Provide the [x, y] coordinate of the cell's center where the given text is located.  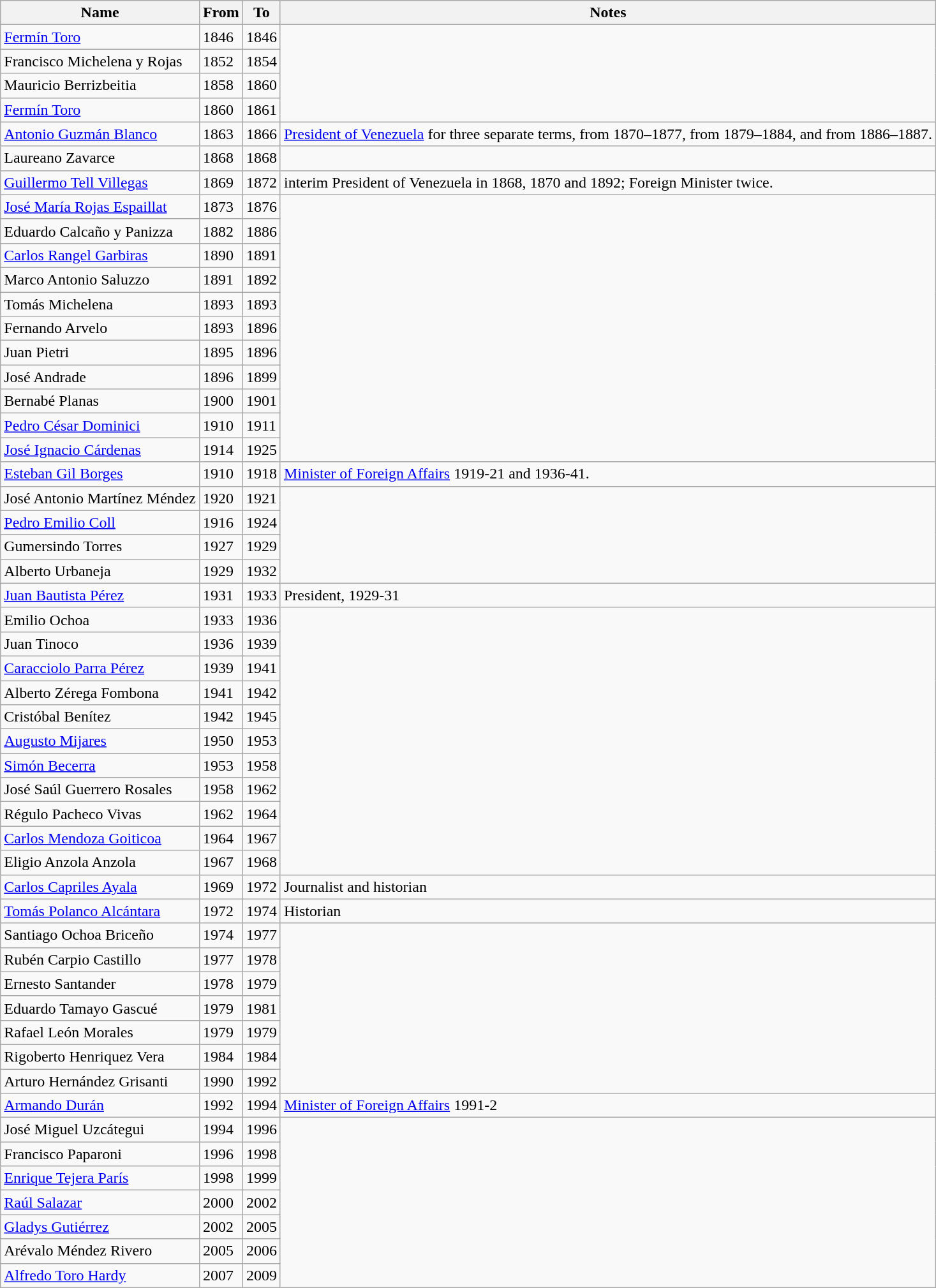
Arturo Hernández Grisanti [100, 1081]
Rubén Carpio Castillo [100, 959]
1886 [262, 231]
Juan Bautista Pérez [100, 595]
1863 [221, 134]
Minister of Foreign Affairs 1919-21 and 1936-41. [607, 474]
1861 [262, 110]
Mauricio Berrizbeitia [100, 85]
Name [100, 13]
1981 [262, 1008]
To [262, 13]
2007 [221, 1275]
Minister of Foreign Affairs 1991-2 [607, 1106]
José Ignacio Cárdenas [100, 450]
1932 [262, 571]
Juan Tinoco [100, 644]
1924 [262, 522]
Juan Pietri [100, 353]
1872 [262, 182]
1916 [221, 522]
Armando Durán [100, 1106]
Esteban Gil Borges [100, 474]
Augusto Mijares [100, 741]
1927 [221, 547]
Marco Antonio Saluzzo [100, 279]
1918 [262, 474]
President of Venezuela for three separate terms, from 1870–1877, from 1879–1884, and from 1886–1887. [607, 134]
Alberto Urbaneja [100, 571]
Laureano Zavarce [100, 158]
Eligio Anzola Anzola [100, 862]
1999 [262, 1178]
President, 1929-31 [607, 595]
1895 [221, 353]
Alfredo Toro Hardy [100, 1275]
Rafael León Morales [100, 1032]
1945 [262, 717]
Pedro César Dominici [100, 426]
Caracciolo Parra Pérez [100, 668]
1899 [262, 377]
1969 [221, 887]
1852 [221, 61]
Tomás Polanco Alcántara [100, 911]
1876 [262, 207]
1950 [221, 741]
Eduardo Tamayo Gascué [100, 1008]
Santiago Ochoa Briceño [100, 935]
Alberto Zérega Fombona [100, 692]
Bernabé Planas [100, 401]
José María Rojas Espaillat [100, 207]
1990 [221, 1081]
1854 [262, 61]
Emilio Ochoa [100, 619]
Guillermo Tell Villegas [100, 182]
2000 [221, 1203]
Carlos Rangel Garbiras [100, 255]
Enrique Tejera París [100, 1178]
Notes [607, 13]
Rigoberto Henriquez Vera [100, 1056]
Antonio Guzmán Blanco [100, 134]
Gumersindo Torres [100, 547]
1869 [221, 182]
1968 [262, 862]
José Saúl Guerrero Rosales [100, 790]
Arévalo Méndez Rivero [100, 1251]
1911 [262, 426]
1892 [262, 279]
1882 [221, 231]
Fernando Arvelo [100, 329]
1890 [221, 255]
José Antonio Martínez Méndez [100, 498]
Simón Becerra [100, 766]
1920 [221, 498]
1914 [221, 450]
1866 [262, 134]
Francisco Michelena y Rojas [100, 61]
Journalist and historian [607, 887]
José Andrade [100, 377]
2006 [262, 1251]
From [221, 13]
2009 [262, 1275]
1858 [221, 85]
Cristóbal Benítez [100, 717]
José Miguel Uzcátegui [100, 1130]
Ernesto Santander [100, 984]
1901 [262, 401]
Tomás Michelena [100, 304]
Historian [607, 911]
Eduardo Calcaño y Panizza [100, 231]
Gladys Gutiérrez [100, 1227]
1900 [221, 401]
Francisco Paparoni [100, 1154]
interim President of Venezuela in 1868, 1870 and 1892; Foreign Minister twice. [607, 182]
Raúl Salazar [100, 1203]
1873 [221, 207]
1931 [221, 595]
1925 [262, 450]
Régulo Pacheco Vivas [100, 814]
Carlos Capriles Ayala [100, 887]
Pedro Emilio Coll [100, 522]
Carlos Mendoza Goiticoa [100, 838]
1921 [262, 498]
